Capture the cell that displays the provided text and extract its [x, y] central coordinate. 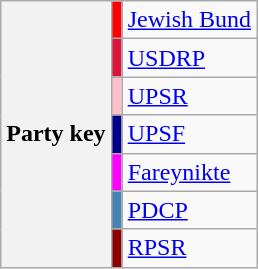
Jewish Bund [189, 20]
Party key [56, 134]
RPSR [189, 248]
UPSR [189, 96]
Fareynikte [189, 172]
PDCP [189, 210]
UPSF [189, 134]
USDRP [189, 58]
